From the cell containing the given text, extract its center point as [X, Y] coordinate. 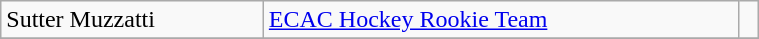
ECAC Hockey Rookie Team [501, 20]
Sutter Muzzatti [132, 20]
